Locate the cell with the specified text and output its [x, y] center coordinate. 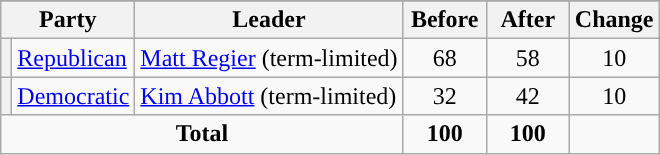
Democratic [74, 96]
32 [444, 96]
58 [528, 58]
Party [68, 20]
After [528, 20]
42 [528, 96]
Change [614, 20]
Leader [269, 20]
Republican [74, 58]
Before [444, 20]
Kim Abbott (term-limited) [269, 96]
68 [444, 58]
Matt Regier (term-limited) [269, 58]
Total [202, 134]
